Identify which cell holds the provided text, then report its [x, y] central coordinate. 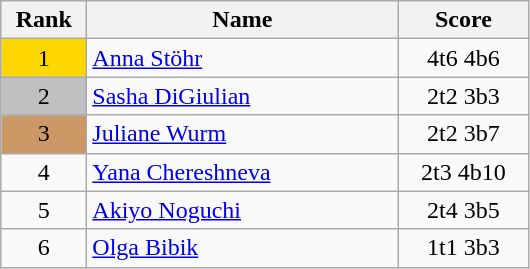
Olga Bibik [242, 248]
2t2 3b3 [464, 96]
Sasha DiGiulian [242, 96]
4t6 4b6 [464, 58]
2 [44, 96]
Name [242, 20]
Juliane Wurm [242, 134]
Anna Stöhr [242, 58]
5 [44, 210]
Yana Chereshneva [242, 172]
2t2 3b7 [464, 134]
1 [44, 58]
Akiyo Noguchi [242, 210]
2t3 4b10 [464, 172]
Score [464, 20]
4 [44, 172]
3 [44, 134]
Rank [44, 20]
6 [44, 248]
1t1 3b3 [464, 248]
2t4 3b5 [464, 210]
